Provide the (x, y) coordinate of the cell's center where the given text is located.  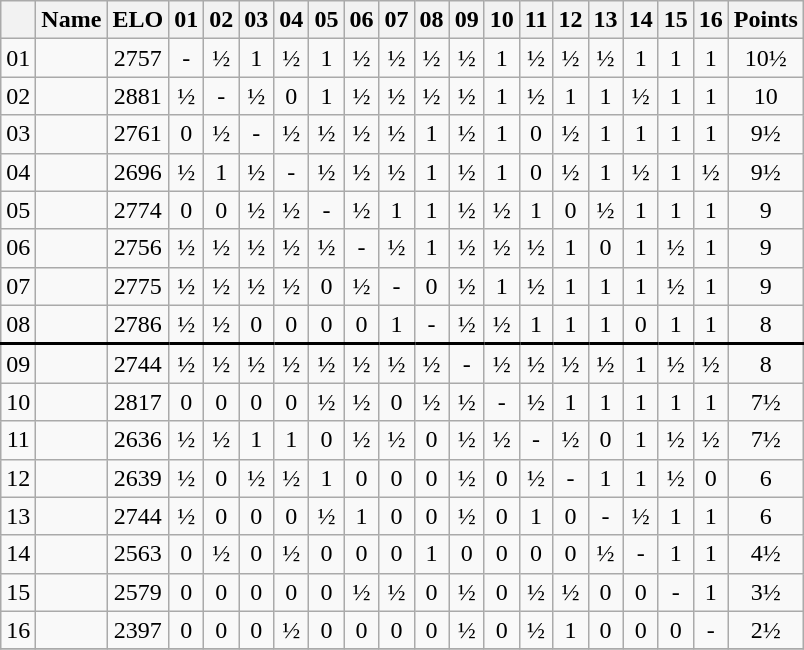
2579 (138, 592)
2639 (138, 478)
2636 (138, 440)
2757 (138, 58)
2397 (138, 630)
Name (72, 20)
2786 (138, 324)
2563 (138, 554)
2775 (138, 286)
3½ (766, 592)
2817 (138, 402)
ELO (138, 20)
2696 (138, 172)
4½ (766, 554)
2½ (766, 630)
2881 (138, 96)
2774 (138, 210)
10½ (766, 58)
Points (766, 20)
2761 (138, 134)
2756 (138, 248)
